Find where the given text appears and provide that cell's center as (X, Y) coordinate. 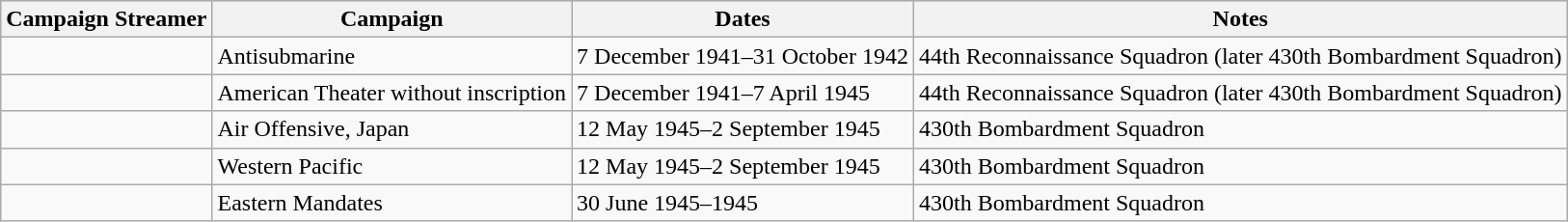
Campaign (392, 19)
7 December 1941–31 October 1942 (743, 56)
Western Pacific (392, 166)
American Theater without inscription (392, 93)
Eastern Mandates (392, 203)
Dates (743, 19)
Notes (1240, 19)
Campaign Streamer (106, 19)
7 December 1941–7 April 1945 (743, 93)
Antisubmarine (392, 56)
Air Offensive, Japan (392, 129)
30 June 1945–1945 (743, 203)
